Capture the cell that displays the provided text and extract its [x, y] central coordinate. 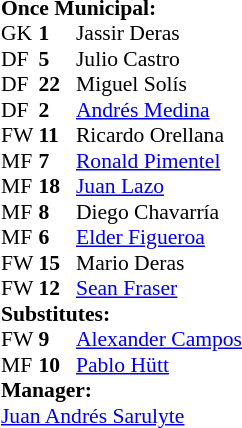
15 [57, 263]
Diego Chavarría [159, 212]
1 [57, 33]
Manager: [122, 391]
10 [57, 365]
Pablo Hütt [159, 365]
2 [57, 110]
Andrés Medina [159, 110]
8 [57, 212]
6 [57, 237]
Sean Fraser [159, 289]
22 [57, 85]
Miguel Solís [159, 85]
Mario Deras [159, 263]
GK [20, 33]
7 [57, 161]
Alexander Campos [159, 339]
Substitutes: [122, 314]
11 [57, 135]
Juan Lazo [159, 187]
5 [57, 59]
9 [57, 339]
Ronald Pimentel [159, 161]
18 [57, 187]
Jassir Deras [159, 33]
12 [57, 289]
Elder Figueroa [159, 237]
Ricardo Orellana [159, 135]
Julio Castro [159, 59]
